Pinpoint the cell where the given text exists, returning its [x, y] midpoint coordinate. 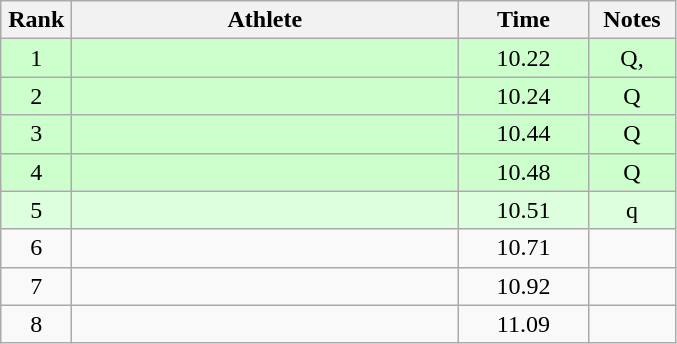
10.22 [524, 58]
Rank [36, 20]
Time [524, 20]
1 [36, 58]
10.44 [524, 134]
4 [36, 172]
q [632, 210]
10.92 [524, 286]
Athlete [265, 20]
Q, [632, 58]
10.24 [524, 96]
10.48 [524, 172]
8 [36, 324]
Notes [632, 20]
11.09 [524, 324]
2 [36, 96]
3 [36, 134]
5 [36, 210]
10.71 [524, 248]
7 [36, 286]
6 [36, 248]
10.51 [524, 210]
